Find where the given text appears and provide that cell's center as (x, y) coordinate. 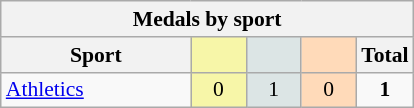
Medals by sport (208, 19)
Athletics (96, 90)
Total (384, 55)
Sport (96, 55)
